Determine the (x, y) coordinate at the center of the cell enclosing the given text.  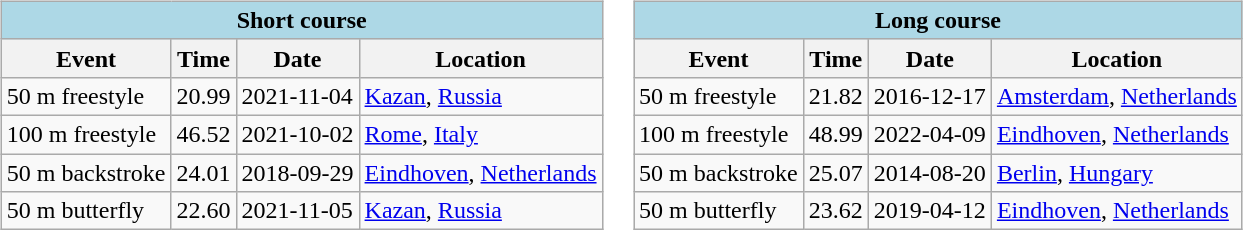
2021-11-05 (298, 211)
24.01 (204, 173)
22.60 (204, 211)
2019-04-12 (930, 211)
48.99 (836, 134)
Rome, Italy (480, 134)
2014-08-20 (930, 173)
25.07 (836, 173)
46.52 (204, 134)
Short course (302, 20)
2022-04-09 (930, 134)
Long course (938, 20)
Berlin, Hungary (1116, 173)
2016-12-17 (930, 96)
2021-11-04 (298, 96)
21.82 (836, 96)
20.99 (204, 96)
2021-10-02 (298, 134)
2018-09-29 (298, 173)
23.62 (836, 211)
Amsterdam, Netherlands (1116, 96)
